Return (X, Y) of the center of cell containing provided text 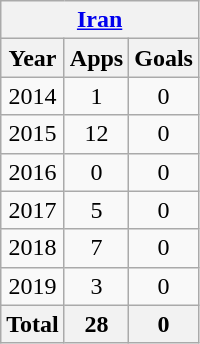
2019 (33, 286)
1 (96, 96)
Apps (96, 58)
2017 (33, 210)
3 (96, 286)
Iran (100, 20)
Total (33, 324)
5 (96, 210)
2018 (33, 248)
2015 (33, 134)
12 (96, 134)
2016 (33, 172)
28 (96, 324)
7 (96, 248)
Year (33, 58)
Goals (164, 58)
2014 (33, 96)
